Locate the cell with the specified text and output its [X, Y] center coordinate. 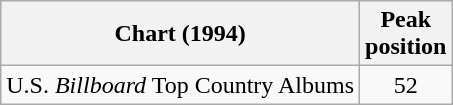
52 [406, 85]
Peakposition [406, 34]
U.S. Billboard Top Country Albums [180, 85]
Chart (1994) [180, 34]
